Search for the cell housing the specified text and yield its [x, y] center coordinate. 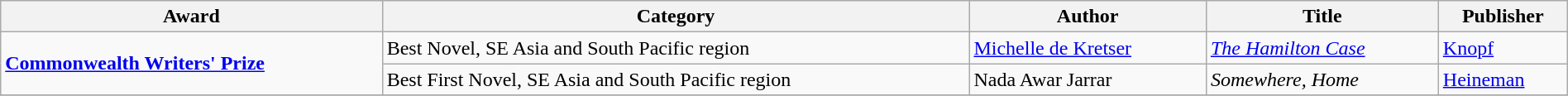
Award [192, 17]
Commonwealth Writers' Prize [192, 64]
Nada Awar Jarrar [1088, 79]
Michelle de Kretser [1088, 48]
Heineman [1503, 79]
Author [1088, 17]
Category [676, 17]
Best First Novel, SE Asia and South Pacific region [676, 79]
Publisher [1503, 17]
Knopf [1503, 48]
Best Novel, SE Asia and South Pacific region [676, 48]
Title [1322, 17]
The Hamilton Case [1322, 48]
Somewhere, Home [1322, 79]
